Search for the cell housing the specified text and yield its [X, Y] center coordinate. 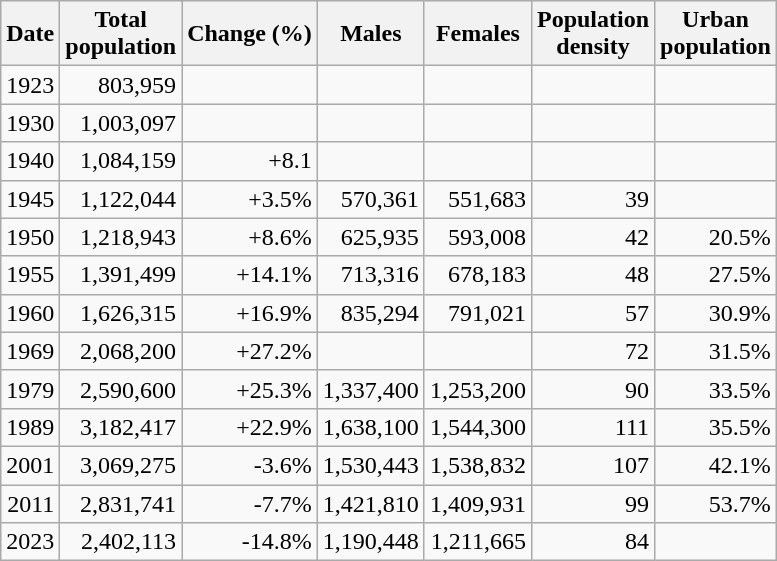
678,183 [478, 275]
Totalpopulation [121, 34]
2,831,741 [121, 503]
791,021 [478, 313]
1955 [30, 275]
+27.2% [250, 351]
Urbanpopulation [716, 34]
1950 [30, 237]
1,003,097 [121, 123]
2,068,200 [121, 351]
+8.1 [250, 161]
30.9% [716, 313]
Males [370, 34]
1,638,100 [370, 427]
90 [592, 389]
1,337,400 [370, 389]
20.5% [716, 237]
48 [592, 275]
3,069,275 [121, 465]
1940 [30, 161]
107 [592, 465]
+16.9% [250, 313]
1,409,931 [478, 503]
Change (%) [250, 34]
1,122,044 [121, 199]
1969 [30, 351]
42 [592, 237]
1,218,943 [121, 237]
1979 [30, 389]
72 [592, 351]
1960 [30, 313]
27.5% [716, 275]
Populationdensity [592, 34]
-14.8% [250, 542]
33.5% [716, 389]
Date [30, 34]
2001 [30, 465]
31.5% [716, 351]
1,530,443 [370, 465]
1,421,810 [370, 503]
570,361 [370, 199]
1923 [30, 85]
+14.1% [250, 275]
+8.6% [250, 237]
1,544,300 [478, 427]
593,008 [478, 237]
2,590,600 [121, 389]
35.5% [716, 427]
1,084,159 [121, 161]
2023 [30, 542]
39 [592, 199]
57 [592, 313]
1945 [30, 199]
-7.7% [250, 503]
53.7% [716, 503]
1930 [30, 123]
2011 [30, 503]
3,182,417 [121, 427]
1,190,448 [370, 542]
+22.9% [250, 427]
1,253,200 [478, 389]
713,316 [370, 275]
111 [592, 427]
2,402,113 [121, 542]
551,683 [478, 199]
Females [478, 34]
+3.5% [250, 199]
1,538,832 [478, 465]
625,935 [370, 237]
42.1% [716, 465]
99 [592, 503]
1,211,665 [478, 542]
1,626,315 [121, 313]
84 [592, 542]
+25.3% [250, 389]
835,294 [370, 313]
1989 [30, 427]
-3.6% [250, 465]
803,959 [121, 85]
1,391,499 [121, 275]
